Identify which cell holds the provided text, then report its (X, Y) central coordinate. 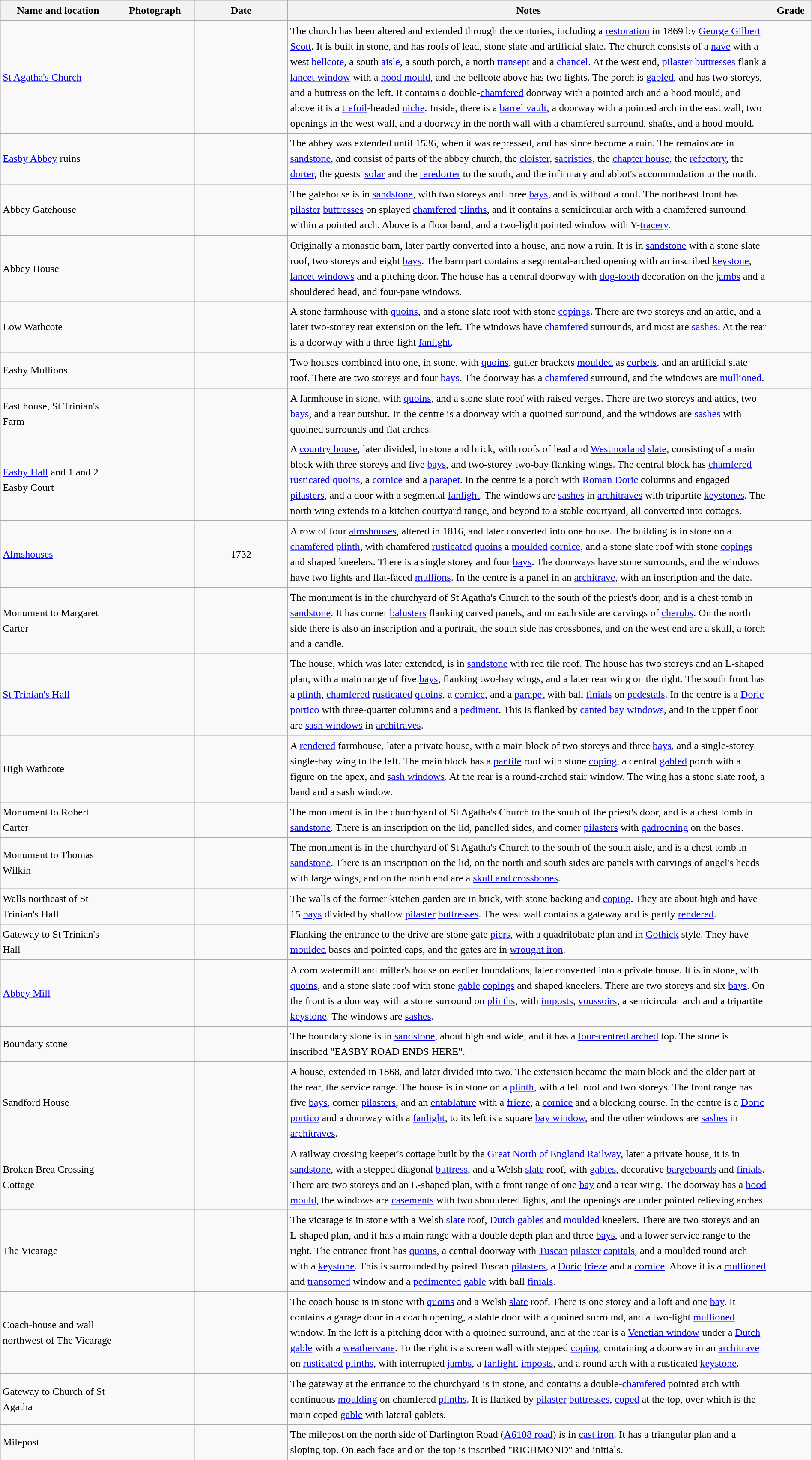
St Trinian's Hall (58, 695)
Grade (791, 10)
Easby Mullions (58, 370)
Coach-house and wall northwest of The Vicarage (58, 1333)
Monument to Robert Carter (58, 820)
The boundary stone is in sandstone, about high and wide, and it has a four-centred arched top. The stone is inscribed "EASBY ROAD ENDS HERE". (528, 1044)
Walls northeast of St Trinian's Hall (58, 906)
Abbey House (58, 268)
High Wathcote (58, 769)
Monument to Margaret Carter (58, 620)
Boundary stone (58, 1044)
Date (241, 10)
Milepost (58, 1442)
Almshouses (58, 554)
Low Wathcote (58, 327)
Sandford House (58, 1102)
Abbey Mill (58, 993)
The Vicarage (58, 1251)
1732 (241, 554)
Monument to Thomas Wilkin (58, 863)
Notes (528, 10)
Abbey Gatehouse (58, 210)
Photograph (155, 10)
St Agatha's Church (58, 77)
Easby Hall and 1 and 2 Easby Court (58, 480)
Gateway to Church of St Agatha (58, 1399)
East house, St Trinian's Farm (58, 414)
Name and location (58, 10)
Broken Brea Crossing Cottage (58, 1177)
Easby Abbey ruins (58, 158)
Gateway to St Trinian's Hall (58, 942)
